Provide the [x, y] coordinate of the cell's center where the given text is located.  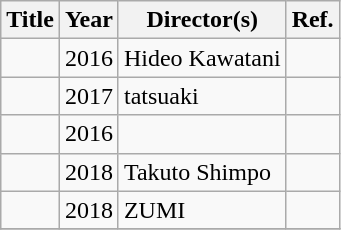
Takuto Shimpo [202, 172]
Year [88, 20]
Ref. [312, 20]
Hideo Kawatani [202, 58]
Director(s) [202, 20]
ZUMI [202, 210]
2017 [88, 96]
tatsuaki [202, 96]
Title [30, 20]
